Return [X, Y] of the center of cell containing provided text 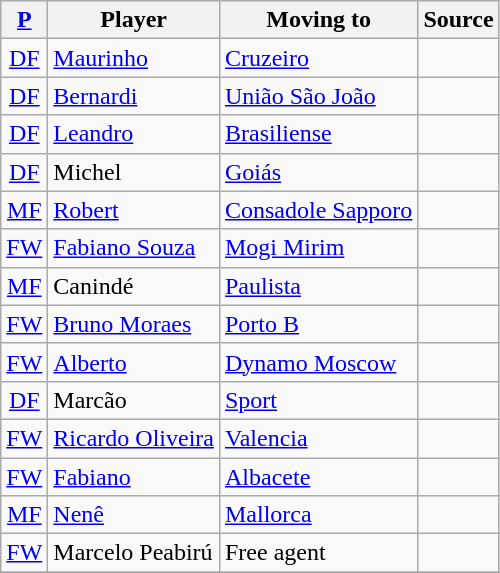
Robert [134, 210]
Bernardi [134, 96]
Michel [134, 172]
Sport [318, 400]
Consadole Sapporo [318, 210]
Maurinho [134, 58]
União São João [318, 96]
Fabiano [134, 477]
Alberto [134, 362]
P [24, 20]
Paulista [318, 286]
Valencia [318, 438]
Cruzeiro [318, 58]
Albacete [318, 477]
Source [458, 20]
Bruno Moraes [134, 324]
Fabiano Souza [134, 248]
Free agent [318, 553]
Canindé [134, 286]
Leandro [134, 134]
Brasiliense [318, 134]
Moving to [318, 20]
Dynamo Moscow [318, 362]
Marcelo Peabirú [134, 553]
Nenê [134, 515]
Player [134, 20]
Porto B [318, 324]
Marcão [134, 400]
Mallorca [318, 515]
Goiás [318, 172]
Ricardo Oliveira [134, 438]
Mogi Mirim [318, 248]
